Provide the (x, y) coordinate of the cell's center where the given text is located.  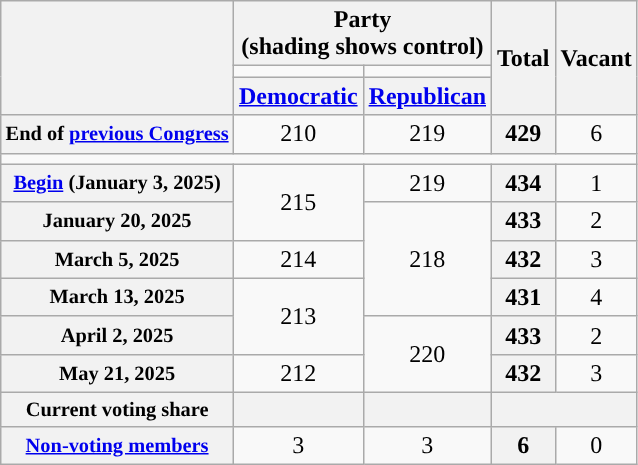
Non-voting members (118, 445)
429 (524, 134)
213 (298, 316)
212 (298, 373)
March 5, 2025 (118, 259)
April 2, 2025 (118, 335)
4 (596, 297)
1 (596, 183)
431 (524, 297)
January 20, 2025 (118, 221)
March 13, 2025 (118, 297)
220 (427, 354)
Begin (January 3, 2025) (118, 183)
215 (298, 202)
434 (524, 183)
0 (596, 445)
End of previous Congress (118, 134)
Total (524, 58)
Vacant (596, 58)
May 21, 2025 (118, 373)
210 (298, 134)
Democratic (298, 96)
214 (298, 259)
Party(shading shows control) (362, 34)
218 (427, 259)
Current voting share (118, 409)
Republican (427, 96)
